Find where the given text appears and provide that cell's center as [x, y] coordinate. 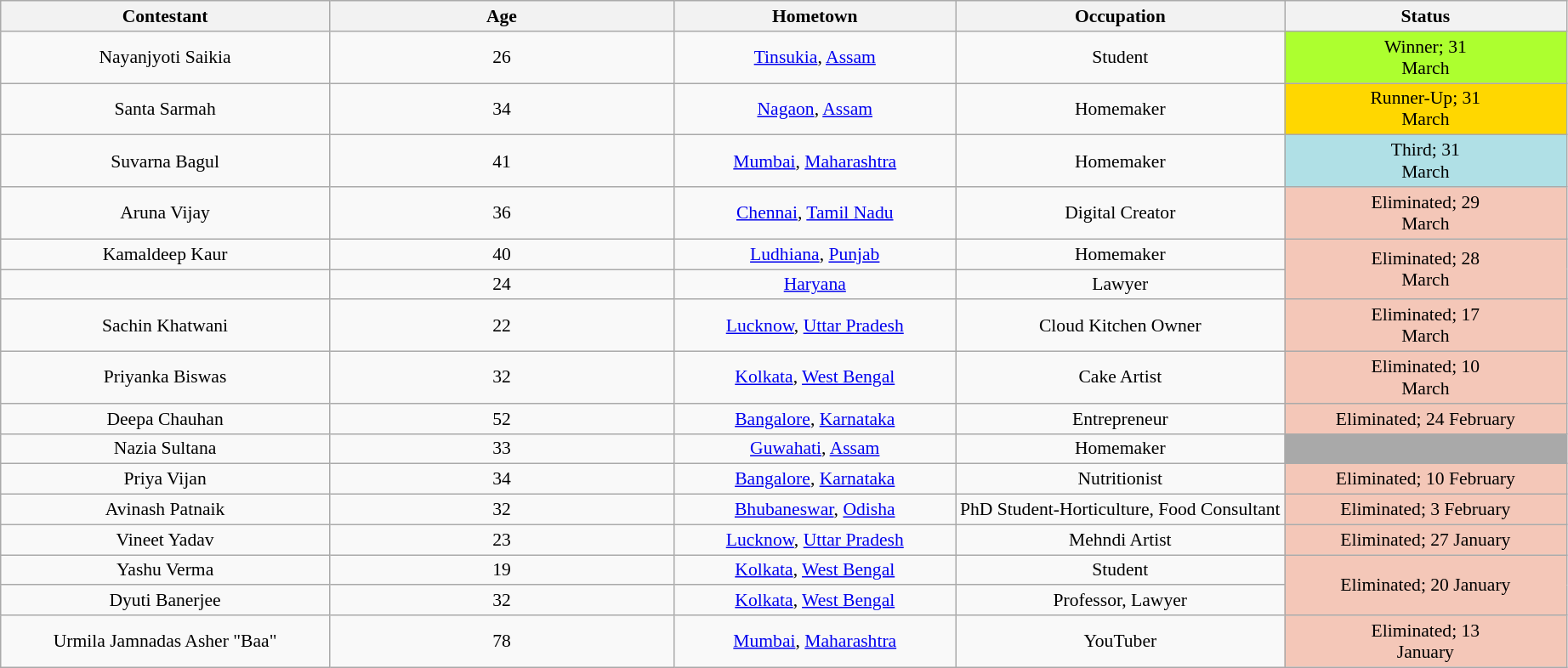
Guwahati, Assam [815, 449]
Mehndi Artist [1121, 540]
26 [502, 58]
Haryana [815, 285]
Eliminated; 28 March [1425, 269]
41 [502, 161]
Chennai, Tamil Nadu [815, 212]
Eliminated; 10 March [1425, 377]
Lawyer [1121, 285]
Eliminated; 13 January [1425, 641]
19 [502, 570]
YouTuber [1121, 641]
Vineet Yadav [165, 540]
Entrepreneur [1121, 419]
Tinsukia, Assam [815, 58]
33 [502, 449]
Eliminated; 24 February [1425, 419]
Eliminated; 27 January [1425, 540]
52 [502, 419]
Suvarna Bagul [165, 161]
Eliminated; 17 March [1425, 326]
Eliminated; 20 January [1425, 585]
Priyanka Biswas [165, 377]
Aruna Vijay [165, 212]
40 [502, 254]
Avinash Patnaik [165, 510]
Digital Creator [1121, 212]
Third; 31 March [1425, 161]
Nutritionist [1121, 479]
Hometown [815, 16]
Contestant [165, 16]
Deepa Chauhan [165, 419]
Cake Artist [1121, 377]
Winner; 31 March [1425, 58]
Priya Vijan [165, 479]
Status [1425, 16]
PhD Student-Horticulture, Food Consultant [1121, 510]
24 [502, 285]
Eliminated; 10 February [1425, 479]
36 [502, 212]
Cloud Kitchen Owner [1121, 326]
Occupation [1121, 16]
78 [502, 641]
Nazia Sultana [165, 449]
Ludhiana, Punjab [815, 254]
Bhubaneswar, Odisha [815, 510]
Professor, Lawyer [1121, 601]
23 [502, 540]
22 [502, 326]
Nayanjyoti Saikia [165, 58]
Eliminated; 29 March [1425, 212]
Santa Sarmah [165, 109]
Kamaldeep Kaur [165, 254]
Sachin Khatwani [165, 326]
Age [502, 16]
Yashu Verma [165, 570]
Urmila Jamnadas Asher "Baa" [165, 641]
Nagaon, Assam [815, 109]
Dyuti Banerjee [165, 601]
Runner-Up; 31 March [1425, 109]
Eliminated; 3 February [1425, 510]
